Extract the (x, y) coordinate from the center of the cell holding the provided text.  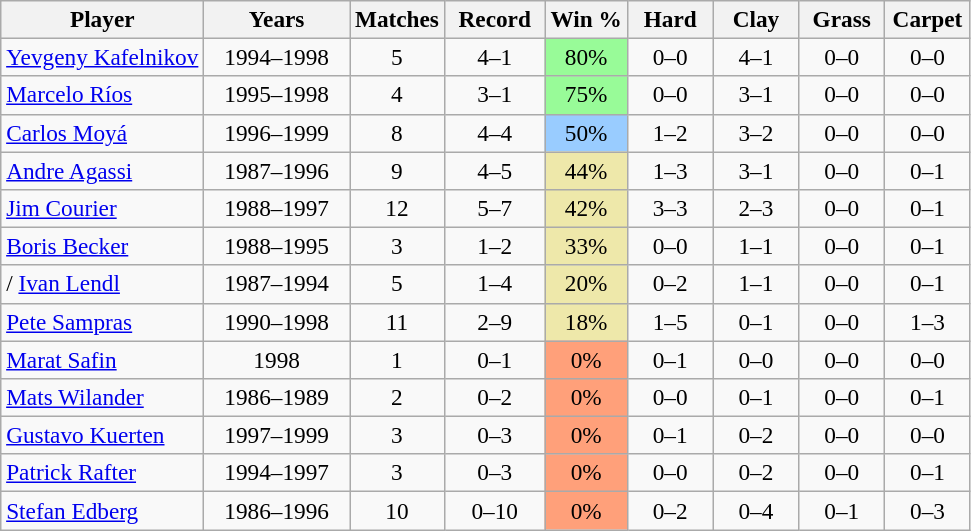
75% (586, 95)
1996–1999 (277, 133)
0–4 (756, 510)
3–3 (670, 208)
1995–1998 (277, 95)
12 (398, 208)
42% (586, 208)
1990–1998 (277, 322)
Hard (670, 19)
1997–1999 (277, 435)
50% (586, 133)
1994–1997 (277, 473)
Years (277, 19)
1988–1997 (277, 208)
1988–1995 (277, 246)
Matches (398, 19)
4–4 (494, 133)
2–3 (756, 208)
18% (586, 322)
8 (398, 133)
Stefan Edberg (102, 510)
Player (102, 19)
/ Ivan Lendl (102, 284)
Carlos Moyá (102, 133)
10 (398, 510)
Yevgeny Kafelnikov (102, 57)
44% (586, 170)
11 (398, 322)
Grass (842, 19)
1987–1994 (277, 284)
Patrick Rafter (102, 473)
Boris Becker (102, 246)
Marat Safin (102, 359)
20% (586, 284)
3–2 (756, 133)
Clay (756, 19)
1986–1996 (277, 510)
Andre Agassi (102, 170)
Record (494, 19)
1998 (277, 359)
1994–1998 (277, 57)
33% (586, 246)
4–5 (494, 170)
1–5 (670, 322)
0–10 (494, 510)
4 (398, 95)
80% (586, 57)
Marcelo Ríos (102, 95)
Pete Sampras (102, 322)
1986–1989 (277, 397)
2–9 (494, 322)
Mats Wilander (102, 397)
Jim Courier (102, 208)
Carpet (928, 19)
1–4 (494, 284)
9 (398, 170)
Win % (586, 19)
5–7 (494, 208)
1 (398, 359)
1987–1996 (277, 170)
Gustavo Kuerten (102, 435)
2 (398, 397)
